Identify which cell holds the provided text, then report its [X, Y] central coordinate. 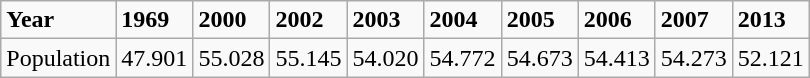
2007 [694, 20]
2003 [386, 20]
55.145 [308, 58]
2002 [308, 20]
2006 [616, 20]
54.772 [462, 58]
2000 [232, 20]
54.020 [386, 58]
1969 [154, 20]
Year [58, 20]
54.673 [540, 58]
Population [58, 58]
54.273 [694, 58]
2013 [770, 20]
55.028 [232, 58]
52.121 [770, 58]
2004 [462, 20]
54.413 [616, 58]
47.901 [154, 58]
2005 [540, 20]
